Pinpoint the cell where the given text exists, returning its (x, y) midpoint coordinate. 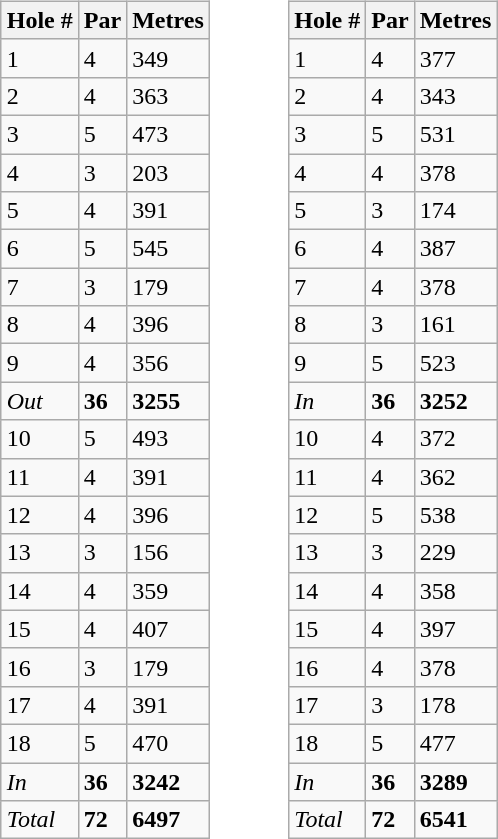
3252 (456, 401)
531 (456, 134)
477 (456, 743)
229 (456, 553)
174 (456, 211)
377 (456, 58)
178 (456, 705)
6541 (456, 820)
372 (456, 439)
156 (168, 553)
470 (168, 743)
349 (168, 58)
493 (168, 439)
359 (168, 591)
407 (168, 629)
343 (456, 96)
358 (456, 591)
473 (168, 134)
387 (456, 249)
362 (456, 477)
545 (168, 249)
3289 (456, 781)
397 (456, 629)
363 (168, 96)
356 (168, 363)
523 (456, 363)
161 (456, 325)
203 (168, 173)
6497 (168, 820)
538 (456, 515)
3242 (168, 781)
Out (40, 401)
3255 (168, 401)
